Pinpoint the cell where the given text exists, returning its [X, Y] midpoint coordinate. 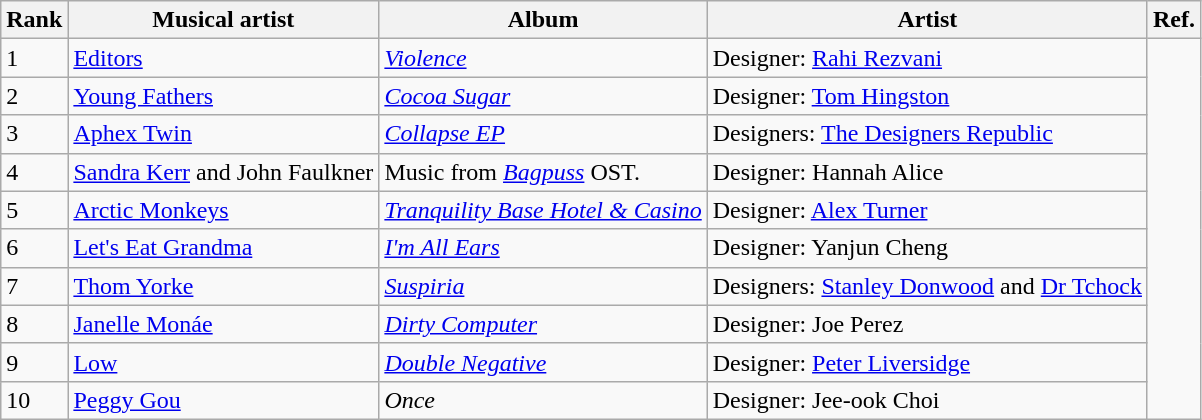
Cocoa Sugar [543, 96]
Young Fathers [224, 96]
Designers: Stanley Donwood and Dr Tchock [927, 286]
Ref. [1174, 20]
Sandra Kerr and John Faulkner [224, 172]
Arctic Monkeys [224, 210]
Once [543, 400]
Peggy Gou [224, 400]
Editors [224, 58]
3 [34, 134]
9 [34, 362]
Thom Yorke [224, 286]
5 [34, 210]
Designer: Tom Hingston [927, 96]
4 [34, 172]
8 [34, 324]
Designer: Alex Turner [927, 210]
Designer: Jee-ook Choi [927, 400]
Rank [34, 20]
Designer: Hannah Alice [927, 172]
Music from Bagpuss OST. [543, 172]
Artist [927, 20]
Low [224, 362]
Aphex Twin [224, 134]
I'm All Ears [543, 248]
Designer: Yanjun Cheng [927, 248]
Suspiria [543, 286]
1 [34, 58]
6 [34, 248]
Violence [543, 58]
Collapse EP [543, 134]
2 [34, 96]
Double Negative [543, 362]
Janelle Monáe [224, 324]
7 [34, 286]
Designer: Joe Perez [927, 324]
Designer: Peter Liversidge [927, 362]
Musical artist [224, 20]
Let's Eat Grandma [224, 248]
Dirty Computer [543, 324]
10 [34, 400]
Designer: Rahi Rezvani [927, 58]
Tranquility Base Hotel & Casino [543, 210]
Designers: The Designers Republic [927, 134]
Album [543, 20]
